Output the (X, Y) coordinate of the center of the cell containing the given text.  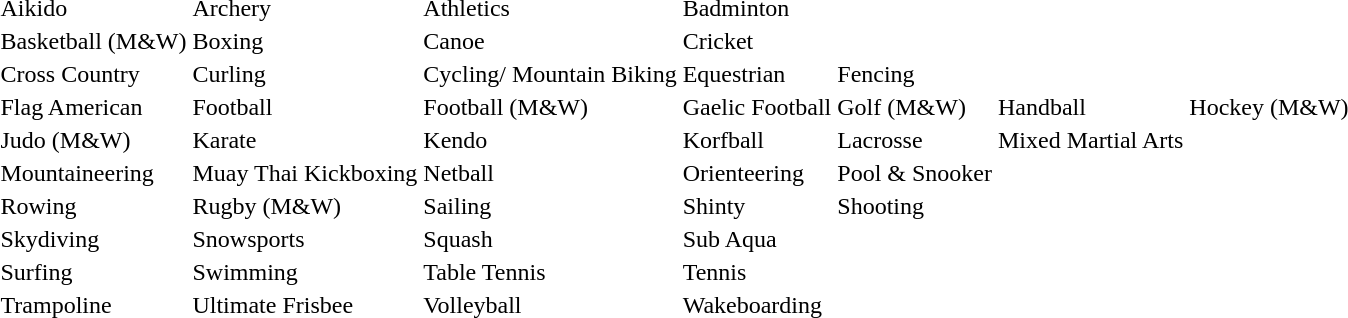
Gaelic Football (757, 107)
Sub Aqua (757, 239)
Golf (M&W) (915, 107)
Curling (305, 74)
Lacrosse (915, 140)
Boxing (305, 41)
Snowsports (305, 239)
Swimming (305, 272)
Canoe (550, 41)
Shooting (915, 206)
Football (M&W) (550, 107)
Equestrian (757, 74)
Cycling/ Mountain Biking (550, 74)
Mixed Martial Arts (1090, 140)
Karate (305, 140)
Sailing (550, 206)
Squash (550, 239)
Kendo (550, 140)
Handball (1090, 107)
Pool & Snooker (915, 173)
Korfball (757, 140)
Netball (550, 173)
Table Tennis (550, 272)
Tennis (757, 272)
Football (305, 107)
Shinty (757, 206)
Cricket (757, 41)
Muay Thai Kickboxing (305, 173)
Rugby (M&W) (305, 206)
Fencing (915, 74)
Orienteering (757, 173)
